Locate the cell with the specified text and output its (x, y) center coordinate. 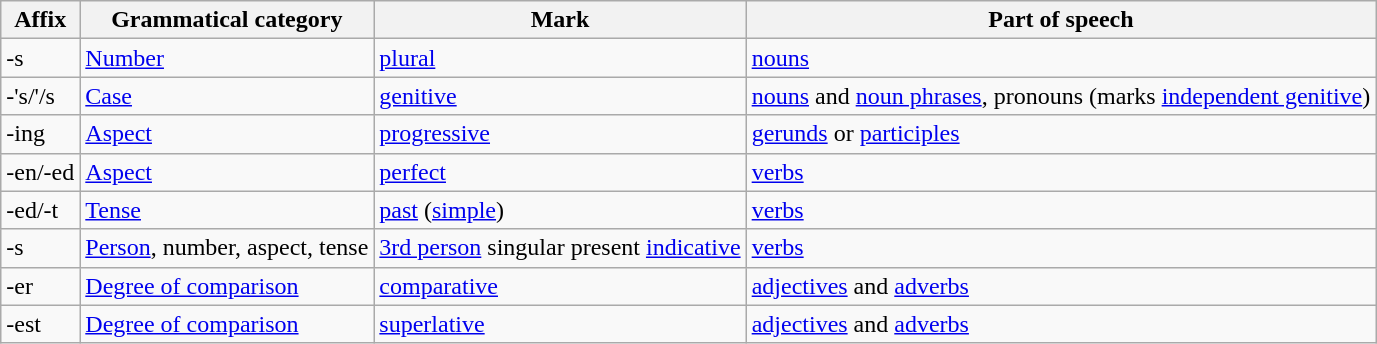
nouns (1061, 58)
-ing (40, 134)
nouns and noun phrases, pronouns (marks independent genitive) (1061, 96)
superlative (560, 324)
Number (227, 58)
gerunds or participles (1061, 134)
plural (560, 58)
Affix (40, 20)
Person, number, aspect, tense (227, 248)
progressive (560, 134)
-en/-ed (40, 172)
Part of speech (1061, 20)
past (simple) (560, 210)
comparative (560, 286)
3rd person singular present indicative (560, 248)
Mark (560, 20)
-'s/'/s (40, 96)
-er (40, 286)
-ed/-t (40, 210)
Grammatical category (227, 20)
Case (227, 96)
-est (40, 324)
Tense (227, 210)
perfect (560, 172)
genitive (560, 96)
